Return (x, y) of the center of cell containing provided text 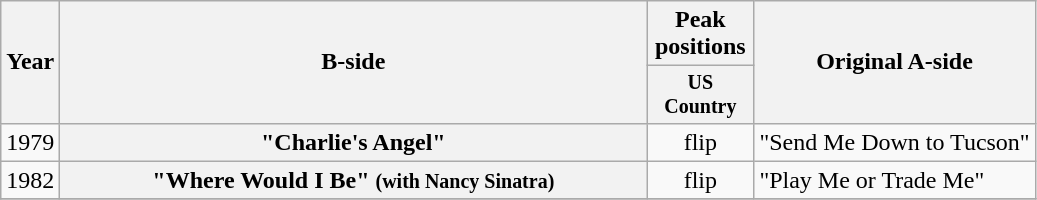
Year (30, 62)
1982 (30, 180)
"Charlie's Angel" (354, 142)
US Country (700, 94)
Original A-side (894, 62)
"Send Me Down to Tucson" (894, 142)
"Play Me or Trade Me" (894, 180)
B-side (354, 62)
"Where Would I Be" (with Nancy Sinatra) (354, 180)
Peak positions (700, 34)
1979 (30, 142)
